Pinpoint the cell where the given text exists, returning its [x, y] midpoint coordinate. 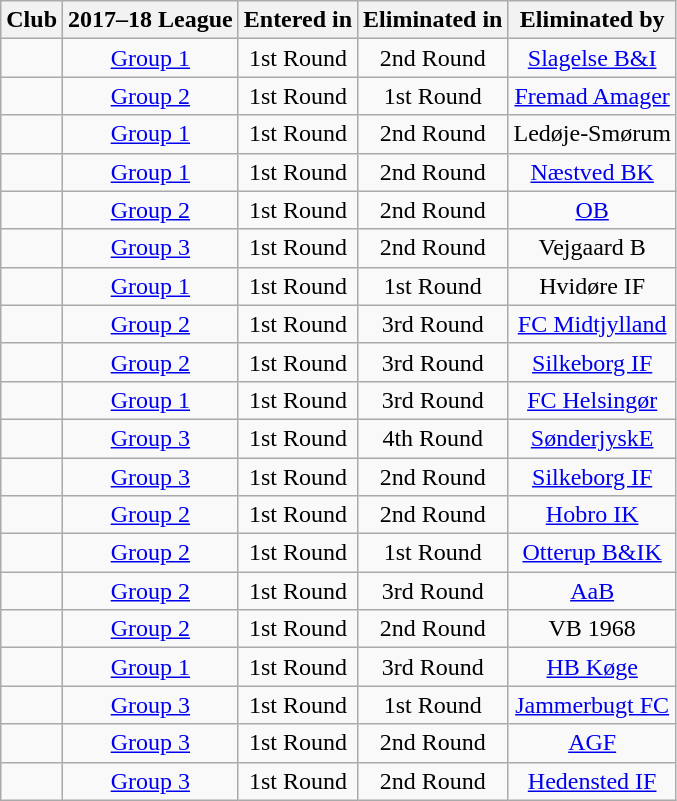
Hvidøre IF [592, 286]
OB [592, 210]
Eliminated in [433, 20]
Hobro IK [592, 515]
FC Helsingør [592, 400]
Otterup B&IK [592, 553]
FC Midtjylland [592, 324]
AaB [592, 591]
Club [32, 20]
SønderjyskE [592, 438]
AGF [592, 743]
Næstved BK [592, 172]
Ledøje-Smørum [592, 134]
Vejgaard B [592, 248]
Entered in [298, 20]
Eliminated by [592, 20]
Jammerbugt FC [592, 705]
Hedensted IF [592, 781]
4th Round [433, 438]
VB 1968 [592, 629]
2017–18 League [151, 20]
HB Køge [592, 667]
Slagelse B&I [592, 58]
Fremad Amager [592, 96]
